Return (X, Y) of the center of cell containing provided text 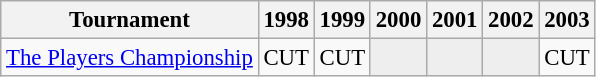
1998 (286, 20)
Tournament (130, 20)
The Players Championship (130, 58)
1999 (342, 20)
2001 (455, 20)
2002 (511, 20)
2003 (567, 20)
2000 (398, 20)
